For the text-containing cell, return its midpoint in (X, Y) coordinate format. 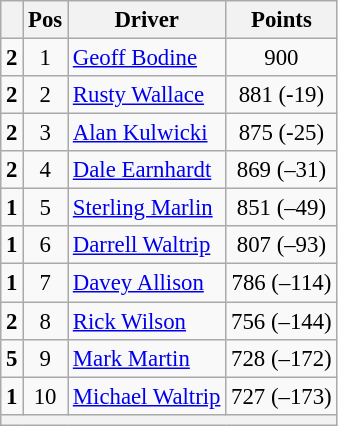
6 (46, 245)
Rusty Wallace (147, 95)
881 (-19) (282, 95)
9 (46, 358)
807 (–93) (282, 245)
4 (46, 170)
900 (282, 58)
875 (-25) (282, 133)
Darrell Waltrip (147, 245)
727 (–173) (282, 396)
869 (–31) (282, 170)
Points (282, 20)
851 (–49) (282, 208)
Sterling Marlin (147, 208)
Rick Wilson (147, 321)
756 (–144) (282, 321)
786 (–114) (282, 283)
10 (46, 396)
3 (46, 133)
Dale Earnhardt (147, 170)
Davey Allison (147, 283)
8 (46, 321)
Mark Martin (147, 358)
Driver (147, 20)
Michael Waltrip (147, 396)
Alan Kulwicki (147, 133)
728 (–172) (282, 358)
Pos (46, 20)
Geoff Bodine (147, 58)
7 (46, 283)
